Extract the [x, y] coordinate from the center of the cell holding the provided text.  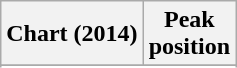
Peakposition [189, 34]
Chart (2014) [72, 34]
